Provide the [X, Y] coordinate of the cell's center where the given text is located.  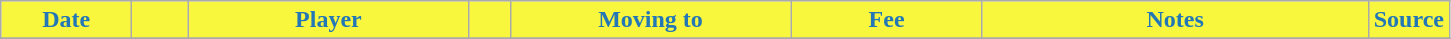
Source [1408, 20]
Fee [886, 20]
Notes [1175, 20]
Player [328, 20]
Date [66, 20]
Moving to [650, 20]
